Return the (x, y) coordinate for the center point of the cell that contains the specified text.  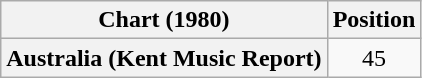
Chart (1980) (164, 20)
Position (374, 20)
45 (374, 58)
Australia (Kent Music Report) (164, 58)
